Return (x, y) of the center of cell containing provided text 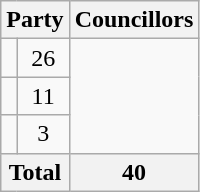
Councillors (134, 20)
26 (43, 58)
11 (43, 96)
Party (35, 20)
40 (134, 172)
Total (35, 172)
3 (43, 134)
